For the text-containing cell, return its midpoint in (X, Y) coordinate format. 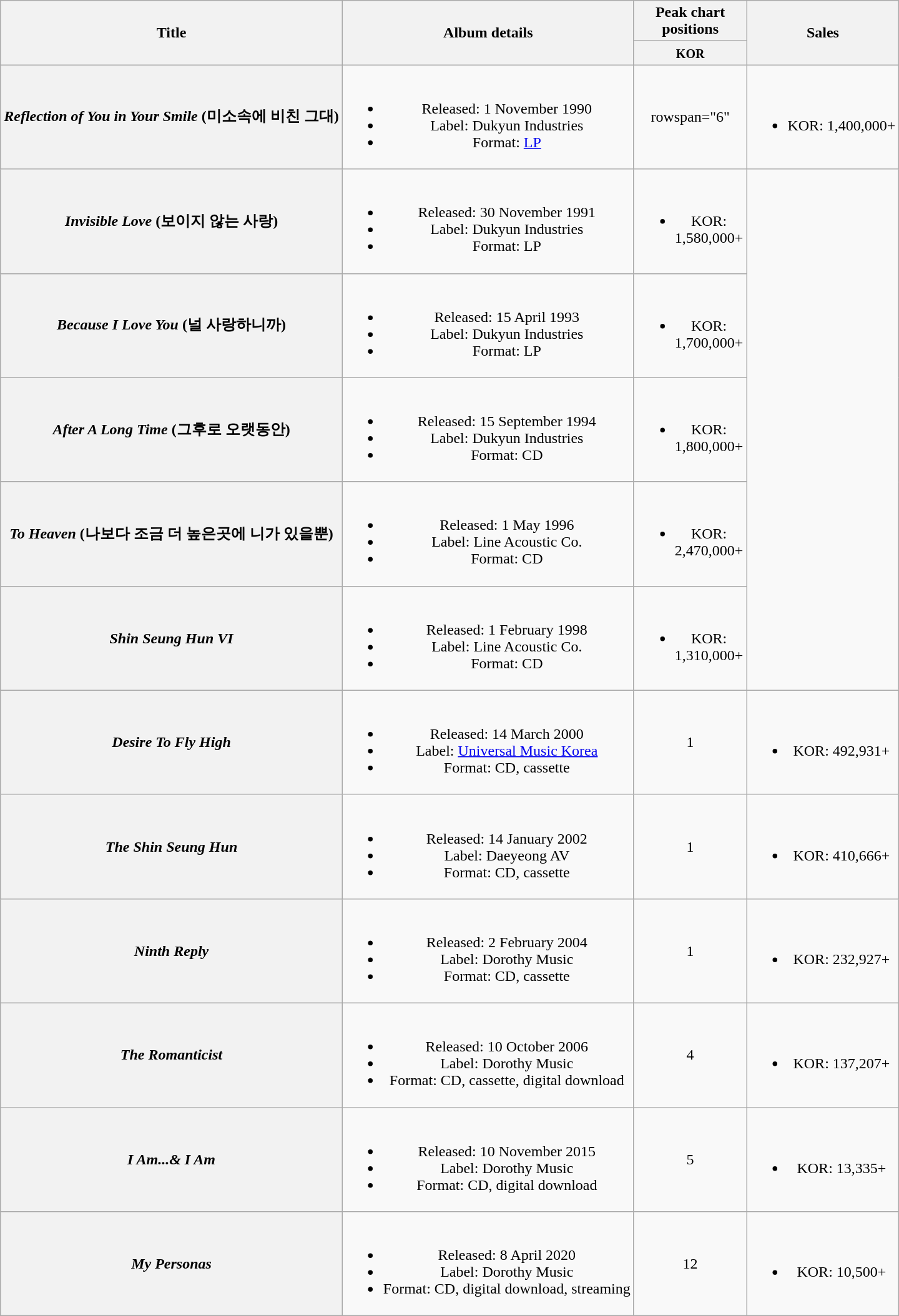
Released: 10 November 2015Label: Dorothy MusicFormat: CD, digital download (488, 1159)
The Romanticist (172, 1055)
Because I Love You (널 사랑하니까) (172, 326)
Album details (488, 32)
Released: 14 March 2000Label: Universal Music KoreaFormat: CD, cassette (488, 743)
Released: 15 September 1994Label: Dukyun IndustriesFormat: CD (488, 429)
My Personas (172, 1264)
After A Long Time (그후로 오랫동안) (172, 429)
I Am...& I Am (172, 1159)
Title (172, 32)
Shin Seung Hun VI (172, 638)
Released: 15 April 1993Label: Dukyun IndustriesFormat: LP (488, 326)
Released: 8 April 2020Label: Dorothy MusicFormat: CD, digital download, streaming (488, 1264)
Desire To Fly High (172, 743)
Released: 10 October 2006Label: Dorothy MusicFormat: CD, cassette, digital download (488, 1055)
KOR: 410,666+ (823, 846)
KOR: 13,335+ (823, 1159)
rowspan="6" (690, 117)
KOR: 2,470,000+ (690, 534)
KOR: 137,207+ (823, 1055)
KOR (690, 53)
Ninth Reply (172, 951)
12 (690, 1264)
Released: 1 November 1990Label: Dukyun IndustriesFormat: LP (488, 117)
Released: 1 May 1996Label: Line Acoustic Co.Format: CD (488, 534)
KOR: 1,310,000+ (690, 638)
The Shin Seung Hun (172, 846)
Invisible Love (보이지 않는 사랑) (172, 221)
Reflection of You in Your Smile (미소속에 비친 그대) (172, 117)
Released: 30 November 1991Label: Dukyun IndustriesFormat: LP (488, 221)
KOR: 232,927+ (823, 951)
KOR: 492,931+ (823, 743)
KOR: 1,700,000+ (690, 326)
Released: 2 February 2004Label: Dorothy MusicFormat: CD, cassette (488, 951)
To Heaven (나보다 조금 더 높은곳에 니가 있을뿐) (172, 534)
Peak chart positions (690, 21)
Released: 14 January 2002Label: Daeyeong AVFormat: CD, cassette (488, 846)
KOR: 10,500+ (823, 1264)
Sales (823, 32)
5 (690, 1159)
KOR: 1,400,000+ (823, 117)
KOR: 1,580,000+ (690, 221)
Released: 1 February 1998Label: Line Acoustic Co.Format: CD (488, 638)
4 (690, 1055)
KOR: 1,800,000+ (690, 429)
